Identify which cell holds the provided text, then report its [X, Y] central coordinate. 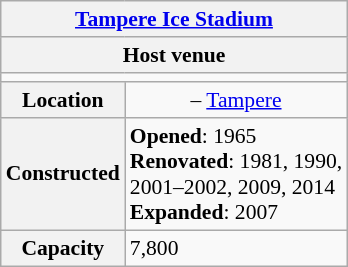
Location [63, 101]
7,800 [236, 248]
Tampere Ice Stadium [174, 19]
Constructed [63, 174]
Opened: 1965Renovated: 1981, 1990,2001–2002, 2009, 2014Expanded: 2007 [236, 174]
Capacity [63, 248]
Host venue [174, 55]
– Tampere [236, 101]
